From the cell containing the given text, extract its center point as [X, Y] coordinate. 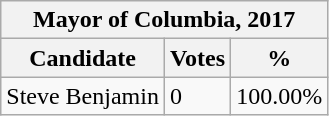
Votes [197, 58]
Steve Benjamin [83, 96]
Candidate [83, 58]
Mayor of Columbia, 2017 [164, 20]
100.00% [280, 96]
% [280, 58]
0 [197, 96]
